Detect which cell encompasses the target text, then output its (x, y) center coordinate. 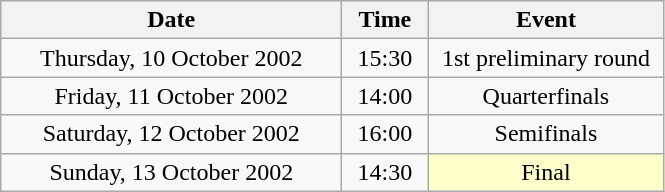
14:30 (385, 172)
Saturday, 12 October 2002 (172, 134)
Friday, 11 October 2002 (172, 96)
Quarterfinals (546, 96)
1st preliminary round (546, 58)
Semifinals (546, 134)
Date (172, 20)
Thursday, 10 October 2002 (172, 58)
Time (385, 20)
Final (546, 172)
14:00 (385, 96)
Sunday, 13 October 2002 (172, 172)
Event (546, 20)
15:30 (385, 58)
16:00 (385, 134)
